Detect which cell encompasses the target text, then output its (x, y) center coordinate. 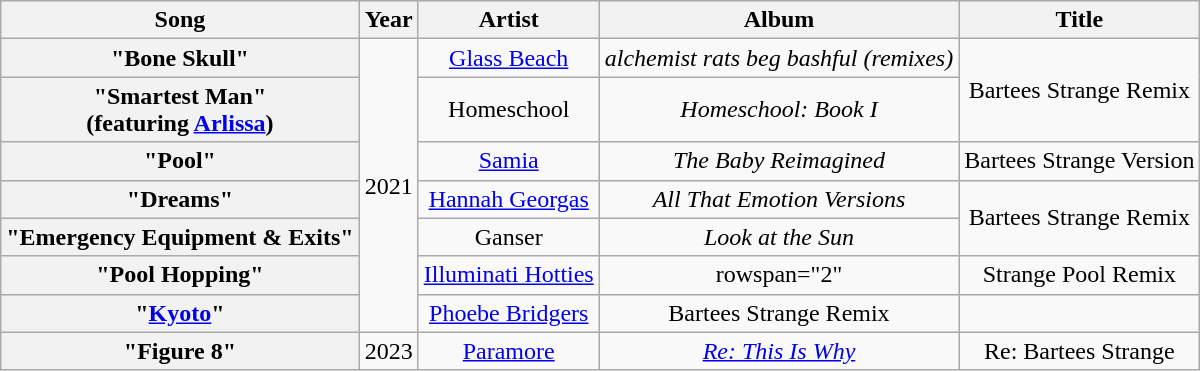
"Smartest Man"(featuring Arlissa) (180, 110)
"Kyoto" (180, 313)
alchemist rats beg bashful (remixes) (778, 58)
Song (180, 20)
Ganser (508, 237)
The Baby Reimagined (778, 161)
Homeschool: Book I (778, 110)
"Pool Hopping" (180, 275)
"Figure 8" (180, 351)
Strange Pool Remix (1080, 275)
Title (1080, 20)
Re: This Is Why (778, 351)
Album (778, 20)
Paramore (508, 351)
"Bone Skull" (180, 58)
Samia (508, 161)
Illuminati Hotties (508, 275)
Look at the Sun (778, 237)
Glass Beach (508, 58)
All That Emotion Versions (778, 199)
Homeschool (508, 110)
Bartees Strange Version (1080, 161)
rowspan="2" (778, 275)
Re: Bartees Strange (1080, 351)
"Dreams" (180, 199)
"Emergency Equipment & Exits" (180, 237)
"Pool" (180, 161)
Hannah Georgas (508, 199)
Year (388, 20)
2023 (388, 351)
Phoebe Bridgers (508, 313)
Artist (508, 20)
2021 (388, 186)
